Return (X, Y) of the center of cell containing provided text 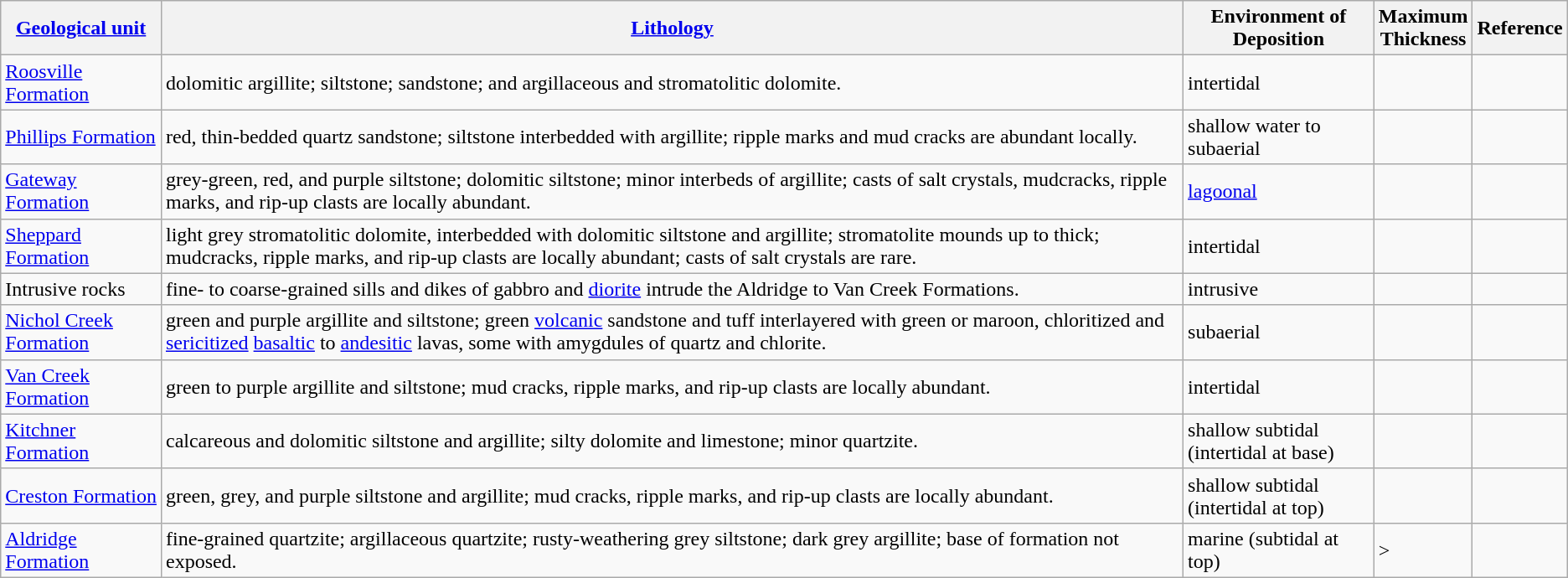
Environment of Deposition (1279, 28)
Sheppard Formation (81, 246)
Geological unit (81, 28)
marine (subtidal at top) (1279, 550)
green, grey, and purple siltstone and argillite; mud cracks, ripple marks, and rip-up clasts are locally abundant. (672, 496)
fine-grained quartzite; argillaceous quartzite; rusty-weathering grey siltstone; dark grey argillite; base of formation not exposed. (672, 550)
intrusive (1279, 289)
lagoonal (1279, 191)
fine- to coarse-grained sills and dikes of gabbro and diorite intrude the Aldridge to Van Creek Formations. (672, 289)
Lithology (672, 28)
Reference (1519, 28)
dolomitic argillite; siltstone; sandstone; and argillaceous and stromatolitic dolomite. (672, 82)
subaerial (1279, 332)
Gateway Formation (81, 191)
calcareous and dolomitic siltstone and argillite; silty dolomite and limestone; minor quartzite. (672, 441)
green to purple argillite and siltstone; mud cracks, ripple marks, and rip-up clasts are locally abundant. (672, 387)
shallow subtidal(intertidal at top) (1279, 496)
red, thin-bedded quartz sandstone; siltstone interbedded with argillite; ripple marks and mud cracks are abundant locally. (672, 137)
Nichol Creek Formation (81, 332)
Roosville Formation (81, 82)
shallow water to subaerial (1279, 137)
shallow subtidal(intertidal at base) (1279, 441)
> (1423, 550)
Phillips Formation (81, 137)
Van Creek Formation (81, 387)
Kitchner Formation (81, 441)
MaximumThickness (1423, 28)
Aldridge Formation (81, 550)
Intrusive rocks (81, 289)
Creston Formation (81, 496)
